Provide the [X, Y] coordinate of the cell's center where the given text is located.  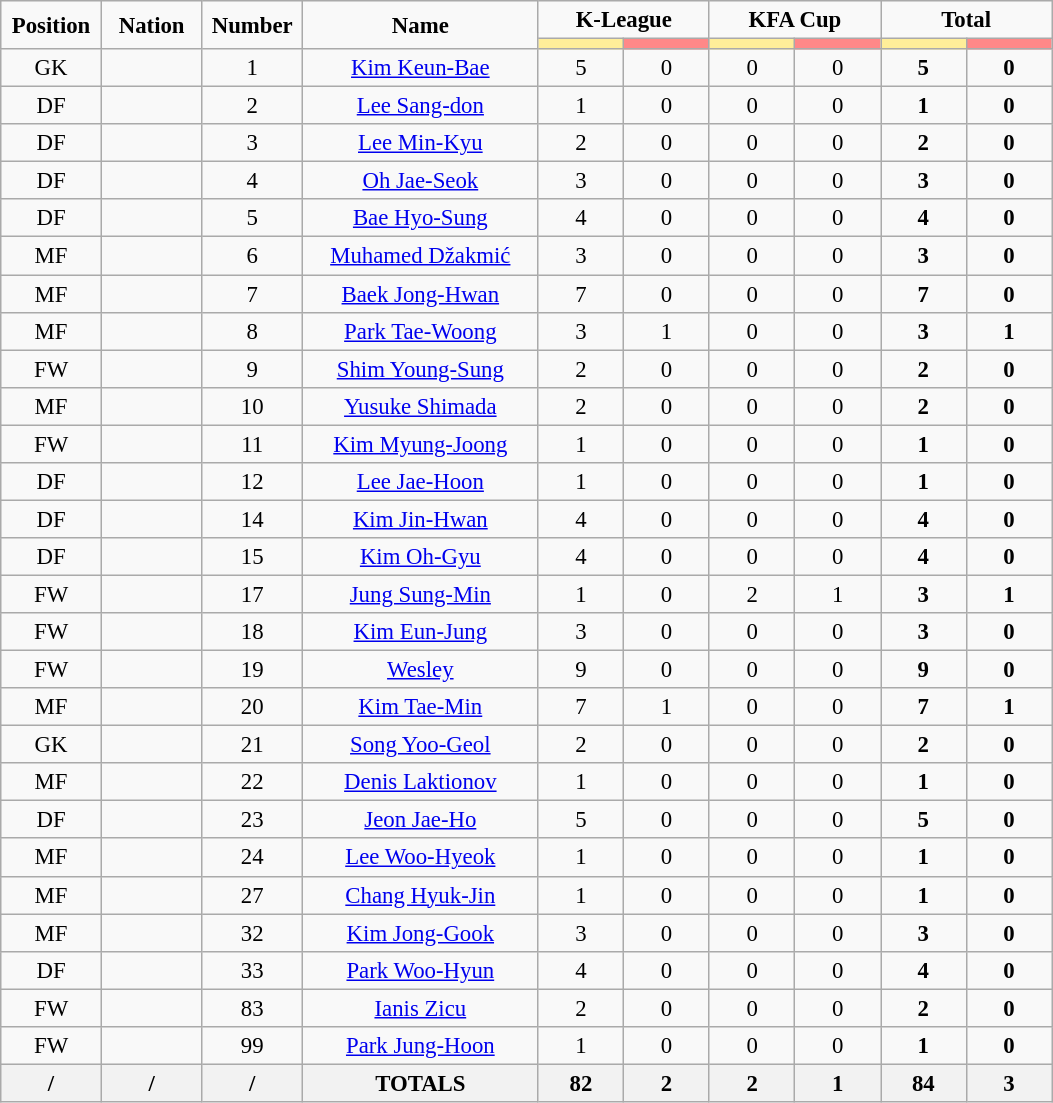
Total [966, 20]
Kim Eun-Jung [421, 632]
10 [252, 406]
27 [252, 895]
Baek Jong-Hwan [421, 294]
Lee Woo-Hyeok [421, 858]
Lee Sang-don [421, 106]
11 [252, 444]
Number [252, 25]
82 [581, 1083]
21 [252, 745]
8 [252, 331]
6 [252, 256]
33 [252, 970]
Park Jung-Hoon [421, 1046]
Park Woo-Hyun [421, 970]
84 [923, 1083]
Bae Hyo-Sung [421, 219]
Yusuke Shimada [421, 406]
Song Yoo-Geol [421, 745]
Muhamed Džakmić [421, 256]
Kim Myung-Joong [421, 444]
Chang Hyuk-Jin [421, 895]
17 [252, 594]
Denis Laktionov [421, 782]
24 [252, 858]
20 [252, 707]
Jung Sung-Min [421, 594]
Kim Jong-Gook [421, 933]
Ianis Zicu [421, 1008]
99 [252, 1046]
Lee Jae-Hoon [421, 482]
K-League [624, 20]
Kim Oh-Gyu [421, 557]
83 [252, 1008]
12 [252, 482]
19 [252, 670]
18 [252, 632]
TOTALS [421, 1083]
14 [252, 519]
Kim Keun-Bae [421, 68]
Kim Tae-Min [421, 707]
Name [421, 25]
22 [252, 782]
Lee Min-Kyu [421, 143]
KFA Cup [794, 20]
15 [252, 557]
Position [52, 25]
Shim Young-Sung [421, 369]
Kim Jin-Hwan [421, 519]
Nation [152, 25]
Park Tae-Woong [421, 331]
23 [252, 820]
32 [252, 933]
Oh Jae-Seok [421, 181]
Jeon Jae-Ho [421, 820]
Wesley [421, 670]
